Provide the [x, y] coordinate of the cell's center where the given text is located.  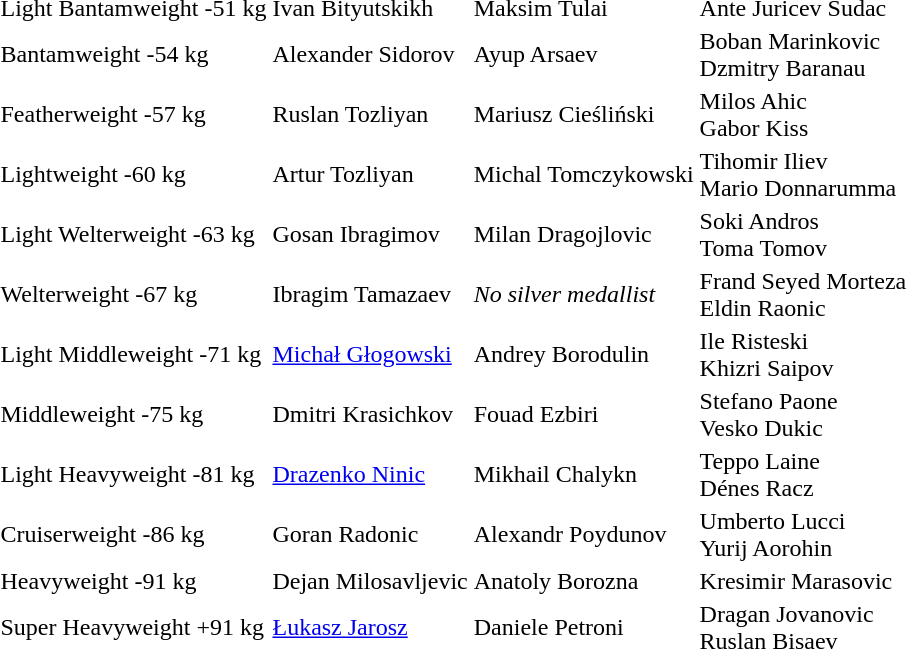
Ibragim Tamazaev [370, 294]
Alexander Sidorov [370, 54]
Gosan Ibragimov [370, 234]
Anatoly Borozna [584, 581]
No silver medallist [584, 294]
Mariusz Cieśliński [584, 114]
Dmitri Krasichkov [370, 414]
Andrey Borodulin [584, 354]
Michal Tomczykowski [584, 174]
Fouad Ezbiri [584, 414]
Mikhail Chalykn [584, 474]
Dejan Milosavljevic [370, 581]
Drazenko Ninic [370, 474]
Goran Radonic [370, 534]
Alexandr Poydunov [584, 534]
Ayup Arsaev [584, 54]
Artur Tozliyan [370, 174]
Ruslan Tozliyan [370, 114]
Milan Dragojlovic [584, 234]
Michał Głogowski [370, 354]
